Search for the cell housing the specified text and yield its [x, y] center coordinate. 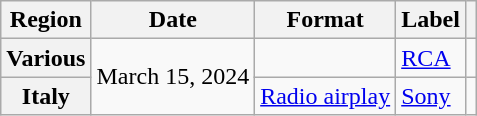
RCA [431, 58]
Date [173, 20]
Various [46, 58]
Italy [46, 96]
Format [326, 20]
Radio airplay [326, 96]
Label [431, 20]
Sony [431, 96]
March 15, 2024 [173, 77]
Region [46, 20]
